From the cell containing the given text, extract its center point as [x, y] coordinate. 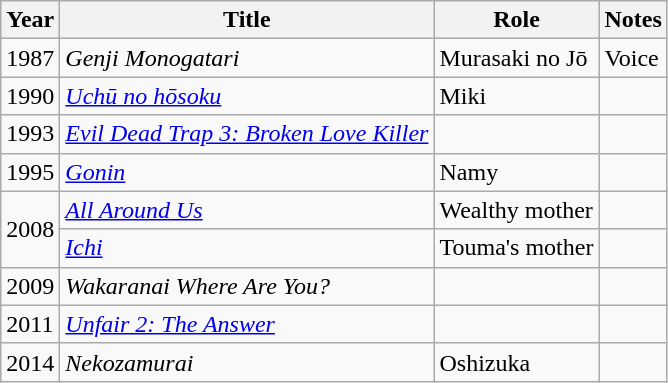
1990 [30, 96]
Role [516, 20]
Oshizuka [516, 362]
Genji Monogatari [247, 58]
1987 [30, 58]
Wealthy mother [516, 210]
Touma's mother [516, 248]
2009 [30, 286]
Title [247, 20]
Ichi [247, 248]
All Around Us [247, 210]
Miki [516, 96]
Notes [633, 20]
2011 [30, 324]
2014 [30, 362]
1993 [30, 134]
Murasaki no Jō [516, 58]
Wakaranai Where Are You? [247, 286]
Uchū no hōsoku [247, 96]
Voice [633, 58]
Evil Dead Trap 3: Broken Love Killer [247, 134]
2008 [30, 229]
1995 [30, 172]
Year [30, 20]
Gonin [247, 172]
Nekozamurai [247, 362]
Unfair 2: The Answer [247, 324]
Namy [516, 172]
